Detect which cell encompasses the target text, then output its [x, y] center coordinate. 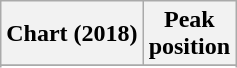
Peakposition [189, 34]
Chart (2018) [72, 34]
